Determine the (x, y) coordinate at the center of the cell enclosing the given text.  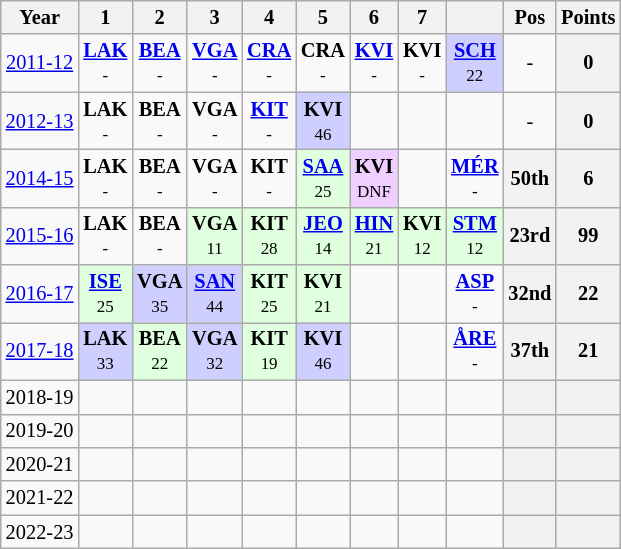
1 (105, 17)
50th (530, 178)
7 (422, 17)
2017-18 (40, 351)
4 (269, 17)
JEO14 (323, 236)
3 (214, 17)
2022-23 (40, 532)
SAN44 (214, 294)
23rd (530, 236)
STM12 (474, 236)
2015-16 (40, 236)
MÉR- (474, 178)
KVI12 (422, 236)
2014-15 (40, 178)
2020-21 (40, 464)
5 (323, 17)
KVI21 (323, 294)
ISE25 (105, 294)
ÅRE- (474, 351)
Pos (530, 17)
SAA25 (323, 178)
2012-13 (40, 121)
Year (40, 17)
KIT25 (269, 294)
99 (588, 236)
2016-17 (40, 294)
VGA32 (214, 351)
22 (588, 294)
VGA11 (214, 236)
LAK33 (105, 351)
2019-20 (40, 431)
KIT28 (269, 236)
2011-12 (40, 63)
BEA22 (160, 351)
HIN21 (374, 236)
ASP- (474, 294)
21 (588, 351)
KVIDNF (374, 178)
2021-22 (40, 498)
VGA35 (160, 294)
SCH22 (474, 63)
KIT19 (269, 351)
32nd (530, 294)
2018-19 (40, 397)
37th (530, 351)
2 (160, 17)
Points (588, 17)
